For the text-containing cell, return its midpoint in [x, y] coordinate format. 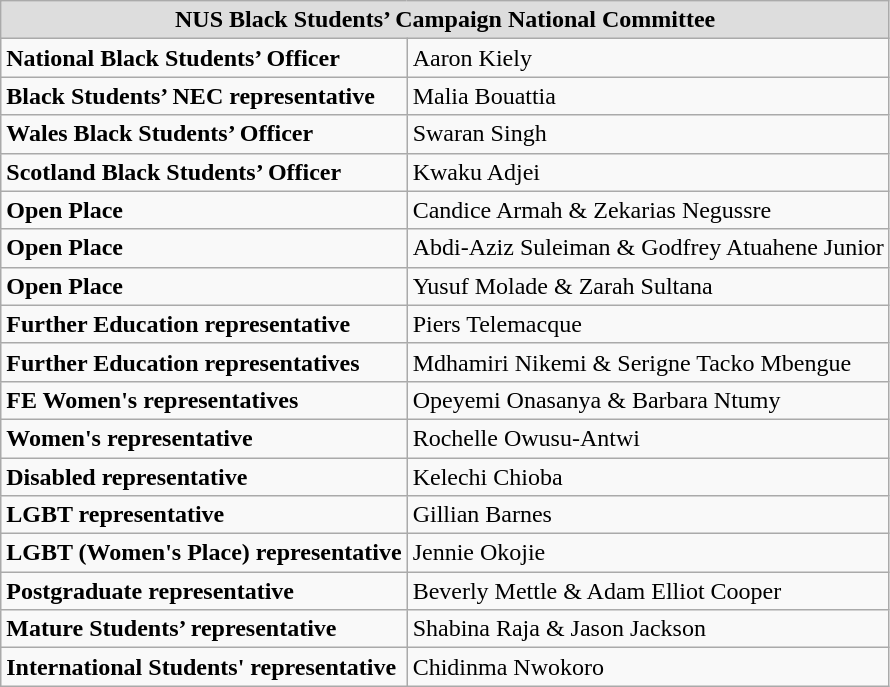
LGBT representative [204, 515]
Jennie Okojie [648, 553]
Abdi-Aziz Suleiman & Godfrey Atuahene Junior [648, 248]
Rochelle Owusu-Antwi [648, 438]
Postgraduate representative [204, 591]
Women's representative [204, 438]
Kwaku Adjei [648, 172]
Swaran Singh [648, 134]
Aaron Kiely [648, 58]
Further Education representative [204, 324]
Scotland Black Students’ Officer [204, 172]
Kelechi Chioba [648, 477]
Mature Students’ representative [204, 629]
Shabina Raja & Jason Jackson [648, 629]
Beverly Mettle & Adam Elliot Cooper [648, 591]
Chidinma Nwokoro [648, 667]
Yusuf Molade & Zarah Sultana [648, 286]
Black Students’ NEC representative [204, 96]
LGBT (Women's Place) representative [204, 553]
Further Education representatives [204, 362]
Candice Armah & Zekarias Negussre [648, 210]
International Students' representative [204, 667]
NUS Black Students’ Campaign National Committee [446, 20]
Piers Telemacque [648, 324]
National Black Students’ Officer [204, 58]
Mdhamiri Nikemi & Serigne Tacko Mbengue [648, 362]
Wales Black Students’ Officer [204, 134]
Opeyemi Onasanya & Barbara Ntumy [648, 400]
Malia Bouattia [648, 96]
Disabled representative [204, 477]
Gillian Barnes [648, 515]
FE Women's representatives [204, 400]
